Find where the given text appears and provide that cell's center as [X, Y] coordinate. 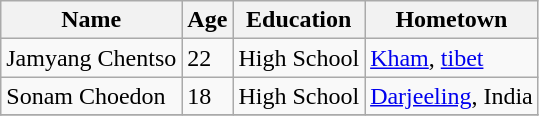
Kham, tibet [452, 58]
Hometown [452, 20]
22 [208, 58]
18 [208, 96]
Darjeeling, India [452, 96]
Sonam Choedon [92, 96]
Jamyang Chentso [92, 58]
Name [92, 20]
Age [208, 20]
Education [299, 20]
